Return the [x, y] coordinate for the center point of the cell that contains the specified text.  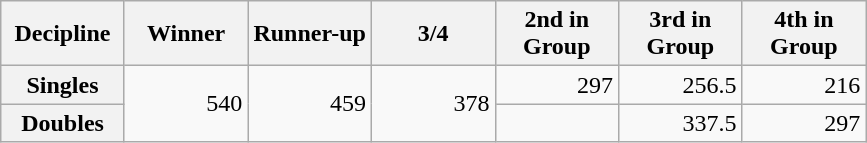
378 [433, 104]
337.5 [681, 123]
Singles [63, 85]
540 [186, 104]
3rd in Group [681, 34]
2nd in Group [557, 34]
216 [804, 85]
Doubles [63, 123]
3/4 [433, 34]
4th in Group [804, 34]
256.5 [681, 85]
Runner-up [310, 34]
Winner [186, 34]
Decipline [63, 34]
459 [310, 104]
